Detect which cell encompasses the target text, then output its (X, Y) center coordinate. 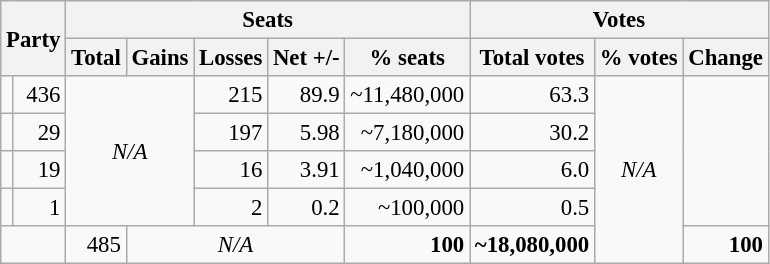
2 (231, 208)
436 (40, 95)
Party (34, 38)
16 (231, 170)
Change (726, 58)
0.5 (532, 208)
6.0 (532, 170)
Total (96, 58)
197 (231, 133)
Votes (620, 20)
30.2 (532, 133)
Seats (268, 20)
Losses (231, 58)
Net +/- (306, 58)
~18,080,000 (532, 245)
~11,480,000 (408, 95)
29 (40, 133)
215 (231, 95)
~1,040,000 (408, 170)
% votes (639, 58)
19 (40, 170)
Total votes (532, 58)
~100,000 (408, 208)
5.98 (306, 133)
63.3 (532, 95)
89.9 (306, 95)
~7,180,000 (408, 133)
485 (96, 245)
1 (40, 208)
0.2 (306, 208)
3.91 (306, 170)
Gains (160, 58)
% seats (408, 58)
